Locate the cell with the specified text and output its [X, Y] center coordinate. 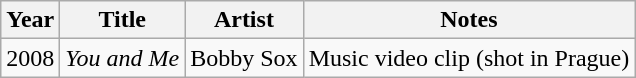
2008 [30, 58]
Music video clip (shot in Prague) [469, 58]
Bobby Sox [244, 58]
Title [122, 20]
Year [30, 20]
Notes [469, 20]
You and Me [122, 58]
Artist [244, 20]
